For the text-containing cell, return its midpoint in (x, y) coordinate format. 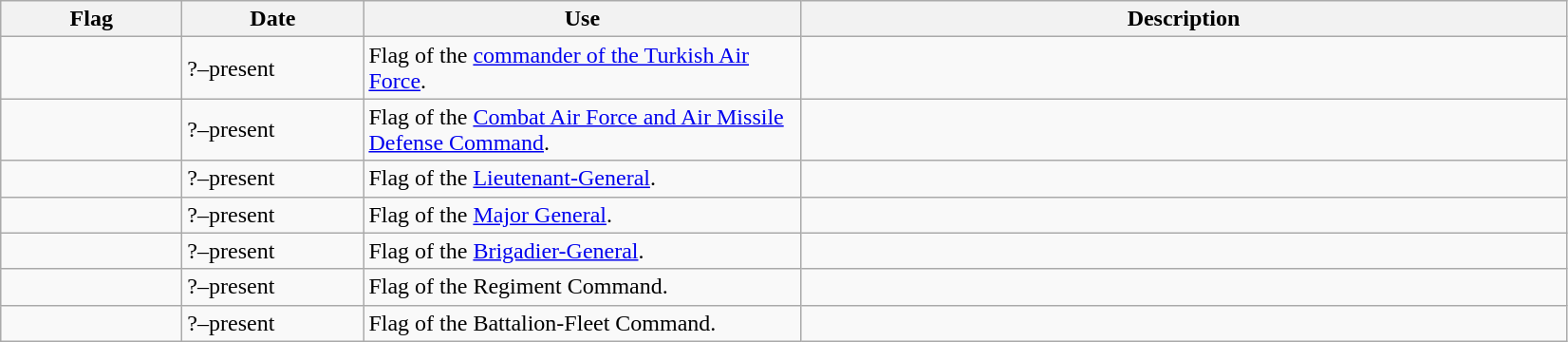
Date (273, 19)
Flag of the Combat Air Force and Air Missile Defense Command. (583, 129)
Flag of the Regiment Command. (583, 287)
Flag of the commander of the Turkish Air Force. (583, 68)
Flag of the Lieutenant-General. (583, 179)
Use (583, 19)
Flag of the Battalion-Fleet Command. (583, 323)
Flag of the Brigadier-General. (583, 251)
Flag of the Major General. (583, 215)
Description (1184, 19)
Flag (91, 19)
